Provide the [x, y] coordinate of the cell's center where the given text is located.  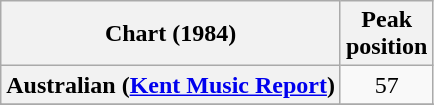
Peakposition [386, 34]
Chart (1984) [171, 34]
57 [386, 85]
Australian (Kent Music Report) [171, 85]
